Detect which cell encompasses the target text, then output its [x, y] center coordinate. 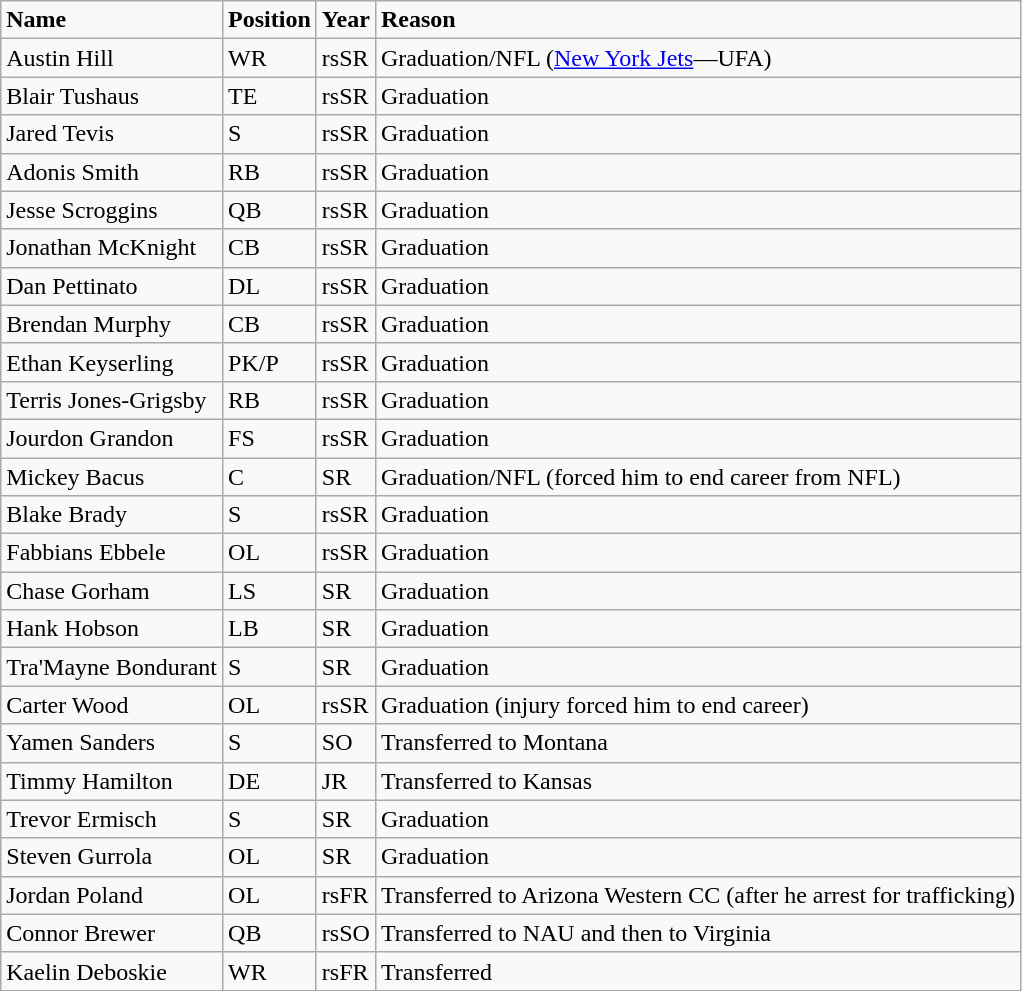
SO [346, 743]
PK/P [270, 362]
Graduation/NFL (forced him to end career from NFL) [698, 477]
DE [270, 781]
Jourdon Grandon [112, 438]
Transferred to Kansas [698, 781]
Fabbians Ebbele [112, 553]
Kaelin Deboskie [112, 971]
LB [270, 629]
Transferred to Arizona Western CC (after he arrest for trafficking) [698, 895]
Austin Hill [112, 58]
FS [270, 438]
DL [270, 286]
Blake Brady [112, 515]
Hank Hobson [112, 629]
Year [346, 20]
JR [346, 781]
Jesse Scroggins [112, 210]
Blair Tushaus [112, 96]
Jordan Poland [112, 895]
Reason [698, 20]
Brendan Murphy [112, 324]
rsSO [346, 933]
Terris Jones-Grigsby [112, 400]
Transferred to NAU and then to Virginia [698, 933]
C [270, 477]
Steven Gurrola [112, 857]
Dan Pettinato [112, 286]
Connor Brewer [112, 933]
Mickey Bacus [112, 477]
Graduation (injury forced him to end career) [698, 705]
Trevor Ermisch [112, 819]
Jonathan McKnight [112, 248]
Chase Gorham [112, 591]
Name [112, 20]
Timmy Hamilton [112, 781]
Jared Tevis [112, 134]
Yamen Sanders [112, 743]
TE [270, 96]
Transferred to Montana [698, 743]
Adonis Smith [112, 172]
Transferred [698, 971]
Graduation/NFL (New York Jets—UFA) [698, 58]
Tra'Mayne Bondurant [112, 667]
Ethan Keyserling [112, 362]
Carter Wood [112, 705]
LS [270, 591]
Position [270, 20]
